Determine the (x, y) coordinate at the center of the cell enclosing the given text.  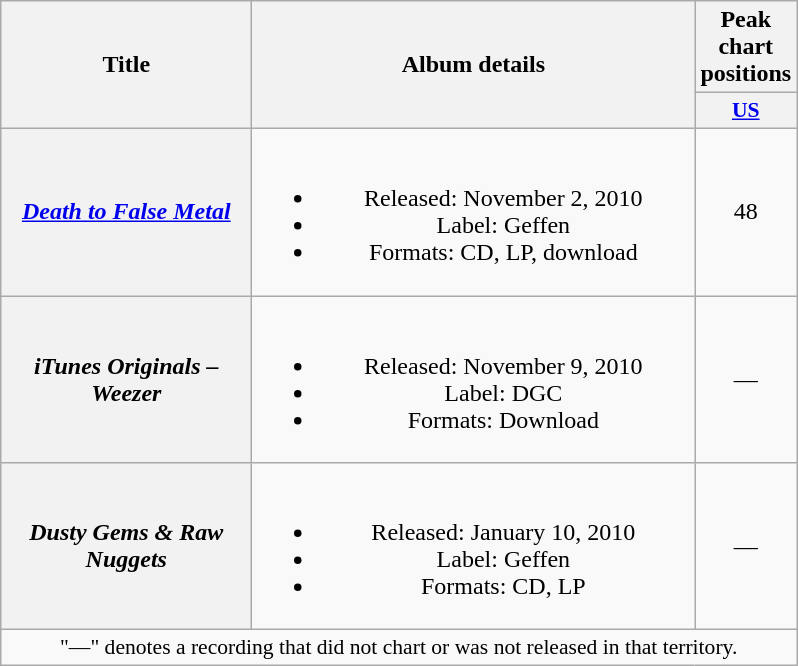
48 (746, 212)
Released: November 9, 2010Label: DGCFormats: Download (474, 380)
Title (126, 65)
Death to False Metal (126, 212)
US (746, 111)
Album details (474, 65)
iTunes Originals – Weezer (126, 380)
Peak chart positions (746, 47)
Dusty Gems & Raw Nuggets (126, 546)
"—" denotes a recording that did not chart or was not released in that territory. (399, 648)
Released: January 10, 2010Label: GeffenFormats: CD, LP (474, 546)
Released: November 2, 2010Label: GeffenFormats: CD, LP, download (474, 212)
